Extract the [X, Y] coordinate from the center of the cell holding the provided text.  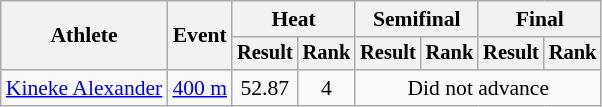
4 [327, 88]
52.87 [265, 88]
Final [540, 19]
Semifinal [416, 19]
Did not advance [478, 88]
Kineke Alexander [84, 88]
400 m [200, 88]
Event [200, 36]
Athlete [84, 36]
Heat [294, 19]
